Return the [X, Y] coordinate for the center point of the cell that contains the specified text.  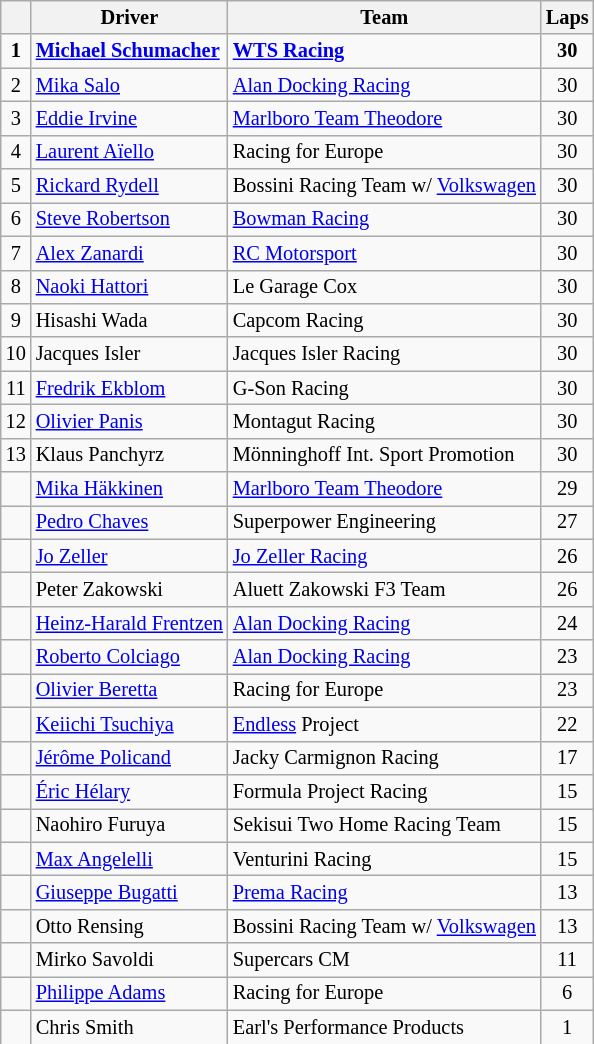
Jo Zeller Racing [384, 556]
Klaus Panchyrz [130, 455]
29 [568, 489]
Mirko Savoldi [130, 960]
Philippe Adams [130, 993]
Jacques Isler Racing [384, 354]
Mönninghoff Int. Sport Promotion [384, 455]
Jacques Isler [130, 354]
Eddie Irvine [130, 118]
Éric Hélary [130, 791]
WTS Racing [384, 51]
Team [384, 17]
Bowman Racing [384, 219]
Otto Rensing [130, 926]
Steve Robertson [130, 219]
Superpower Engineering [384, 522]
Laps [568, 17]
7 [16, 253]
Venturini Racing [384, 859]
5 [16, 186]
Rickard Rydell [130, 186]
Alex Zanardi [130, 253]
Pedro Chaves [130, 522]
Naoki Hattori [130, 287]
Earl's Performance Products [384, 1027]
Max Angelelli [130, 859]
Driver [130, 17]
Capcom Racing [384, 320]
Naohiro Furuya [130, 825]
27 [568, 522]
Chris Smith [130, 1027]
Supercars CM [384, 960]
Montagut Racing [384, 421]
Fredrik Ekblom [130, 388]
Endless Project [384, 724]
Sekisui Two Home Racing Team [384, 825]
8 [16, 287]
17 [568, 758]
RC Motorsport [384, 253]
Keiichi Tsuchiya [130, 724]
Mika Häkkinen [130, 489]
Heinz-Harald Frentzen [130, 623]
24 [568, 623]
Jérôme Policand [130, 758]
Jo Zeller [130, 556]
4 [16, 152]
22 [568, 724]
Olivier Beretta [130, 690]
Hisashi Wada [130, 320]
Giuseppe Bugatti [130, 892]
Jacky Carmignon Racing [384, 758]
Peter Zakowski [130, 589]
G-Son Racing [384, 388]
Olivier Panis [130, 421]
3 [16, 118]
Roberto Colciago [130, 657]
10 [16, 354]
Prema Racing [384, 892]
12 [16, 421]
Michael Schumacher [130, 51]
Formula Project Racing [384, 791]
2 [16, 85]
9 [16, 320]
Le Garage Cox [384, 287]
Laurent Aïello [130, 152]
Mika Salo [130, 85]
Aluett Zakowski F3 Team [384, 589]
